For the text-containing cell, return its midpoint in [X, Y] coordinate format. 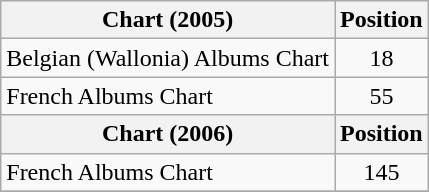
18 [381, 58]
55 [381, 96]
Belgian (Wallonia) Albums Chart [168, 58]
Chart (2005) [168, 20]
Chart (2006) [168, 134]
145 [381, 172]
